Return the [X, Y] coordinate for the center point of the cell that contains the specified text.  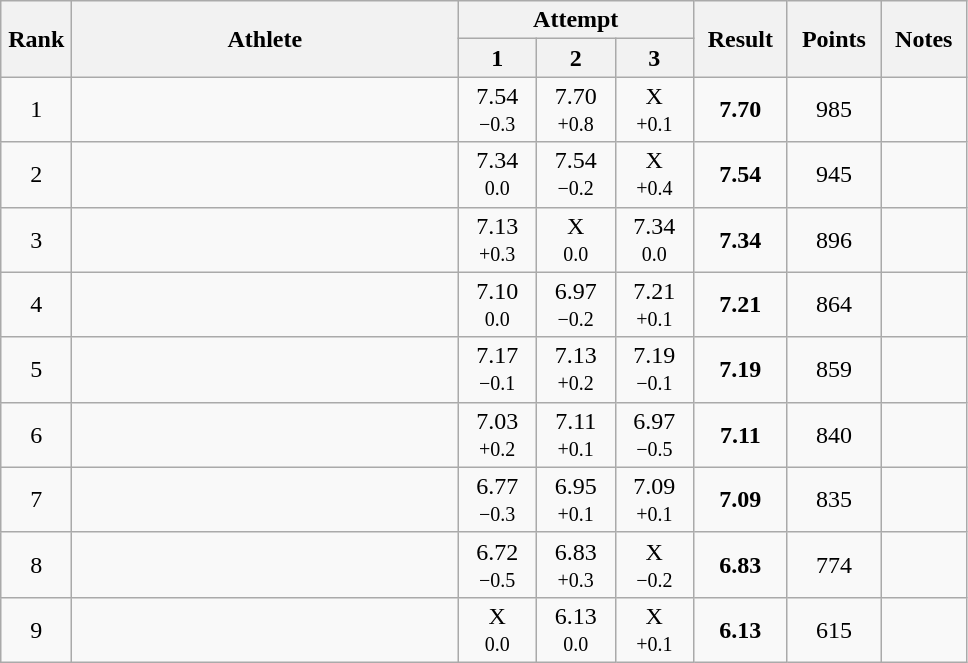
7.13+0.2 [576, 370]
7.100.0 [498, 304]
7.19 [741, 370]
7.03+0.2 [498, 434]
4 [36, 304]
6.97−0.5 [654, 434]
7.21 [741, 304]
6.130.0 [576, 630]
5 [36, 370]
Athlete [265, 39]
6.97−0.2 [576, 304]
7.70 [741, 110]
Attempt [576, 20]
7.70+0.8 [576, 110]
Notes [924, 39]
7.17−0.1 [498, 370]
6.83+0.3 [576, 564]
7.11 [741, 434]
945 [834, 174]
774 [834, 564]
6 [36, 434]
9 [36, 630]
7.21+0.1 [654, 304]
Result [741, 39]
Rank [36, 39]
7.09+0.1 [654, 500]
8 [36, 564]
835 [834, 500]
6.83 [741, 564]
7.54−0.2 [576, 174]
7 [36, 500]
840 [834, 434]
615 [834, 630]
864 [834, 304]
6.13 [741, 630]
6.77−0.3 [498, 500]
7.54 [741, 174]
985 [834, 110]
859 [834, 370]
7.11+0.1 [576, 434]
7.13+0.3 [498, 240]
7.34 [741, 240]
X+0.4 [654, 174]
Points [834, 39]
6.95+0.1 [576, 500]
X−0.2 [654, 564]
7.19−0.1 [654, 370]
7.54−0.3 [498, 110]
896 [834, 240]
6.72−0.5 [498, 564]
7.09 [741, 500]
